Locate the cell with the specified text and output its (X, Y) center coordinate. 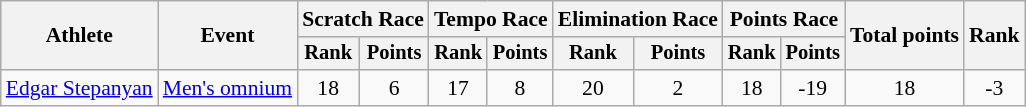
Tempo Race (491, 19)
Event (228, 36)
-19 (813, 88)
Scratch Race (363, 19)
Elimination Race (638, 19)
-3 (994, 88)
Edgar Stepanyan (80, 88)
20 (593, 88)
Points Race (784, 19)
Total points (904, 36)
8 (520, 88)
Men's omnium (228, 88)
17 (458, 88)
Athlete (80, 36)
2 (678, 88)
6 (394, 88)
